Return (X, Y) of the center of cell containing provided text 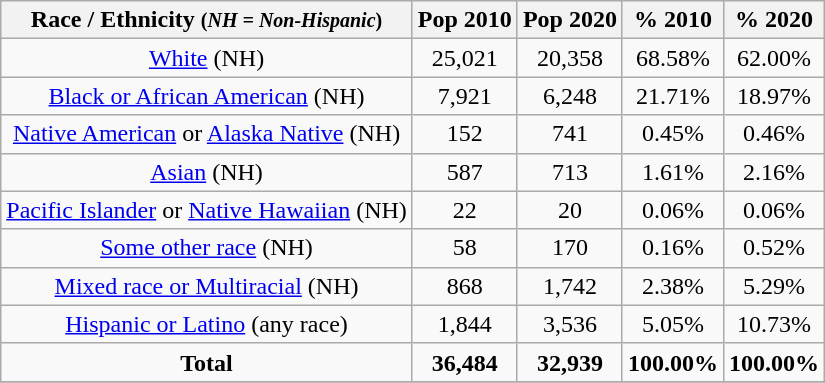
Pop 2010 (464, 20)
Some other race (NH) (207, 248)
Asian (NH) (207, 172)
587 (464, 172)
1,844 (464, 324)
0.52% (774, 248)
58 (464, 248)
Pacific Islander or Native Hawaiian (NH) (207, 210)
741 (570, 134)
Total (207, 362)
0.16% (672, 248)
Race / Ethnicity (NH = Non-Hispanic) (207, 20)
10.73% (774, 324)
868 (464, 286)
1.61% (672, 172)
Pop 2020 (570, 20)
22 (464, 210)
2.16% (774, 172)
713 (570, 172)
36,484 (464, 362)
0.45% (672, 134)
% 2020 (774, 20)
Mixed race or Multiracial (NH) (207, 286)
0.46% (774, 134)
152 (464, 134)
5.29% (774, 286)
18.97% (774, 96)
20 (570, 210)
5.05% (672, 324)
White (NH) (207, 58)
32,939 (570, 362)
1,742 (570, 286)
Hispanic or Latino (any race) (207, 324)
Native American or Alaska Native (NH) (207, 134)
% 2010 (672, 20)
2.38% (672, 286)
62.00% (774, 58)
7,921 (464, 96)
3,536 (570, 324)
Black or African American (NH) (207, 96)
170 (570, 248)
6,248 (570, 96)
21.71% (672, 96)
68.58% (672, 58)
20,358 (570, 58)
25,021 (464, 58)
